Identify which cell holds the provided text, then report its (x, y) central coordinate. 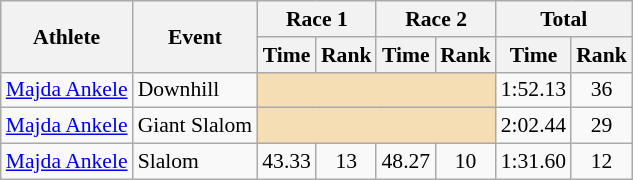
29 (602, 126)
Race 2 (436, 19)
2:02.44 (534, 126)
Event (196, 36)
1:31.60 (534, 162)
Race 1 (316, 19)
13 (346, 162)
10 (466, 162)
12 (602, 162)
Downhill (196, 90)
Athlete (67, 36)
Slalom (196, 162)
36 (602, 90)
43.33 (286, 162)
Giant Slalom (196, 126)
1:52.13 (534, 90)
Total (564, 19)
48.27 (406, 162)
